Detect which cell encompasses the target text, then output its (X, Y) center coordinate. 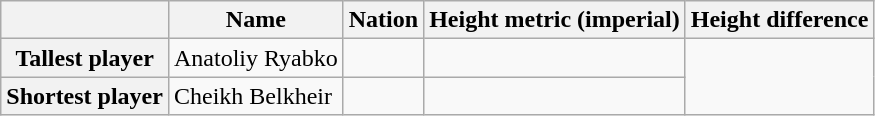
Nation (383, 20)
Cheikh Belkheir (256, 96)
Height metric (imperial) (555, 20)
Name (256, 20)
Anatoliy Ryabko (256, 58)
Height difference (780, 20)
Shortest player (85, 96)
Tallest player (85, 58)
